Detect which cell encompasses the target text, then output its [X, Y] center coordinate. 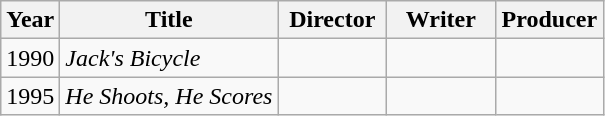
1995 [30, 96]
He Shoots, He Scores [169, 96]
Year [30, 20]
1990 [30, 58]
Writer [442, 20]
Producer [550, 20]
Jack's Bicycle [169, 58]
Title [169, 20]
Director [332, 20]
